From the cell containing the given text, extract its center point as [X, Y] coordinate. 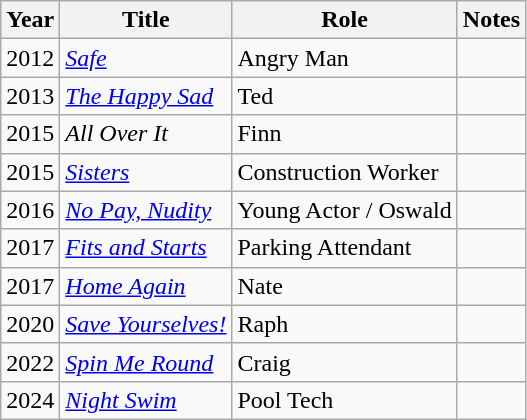
Ted [344, 96]
Construction Worker [344, 172]
Sisters [146, 172]
Fits and Starts [146, 248]
Save Yourselves! [146, 324]
Title [146, 20]
Night Swim [146, 400]
Nate [344, 286]
All Over It [146, 134]
Home Again [146, 286]
Spin Me Round [146, 362]
Safe [146, 58]
2020 [30, 324]
Finn [344, 134]
No Pay, Nudity [146, 210]
Pool Tech [344, 400]
2022 [30, 362]
Role [344, 20]
2013 [30, 96]
Notes [491, 20]
Craig [344, 362]
2024 [30, 400]
2016 [30, 210]
2012 [30, 58]
Year [30, 20]
The Happy Sad [146, 96]
Angry Man [344, 58]
Raph [344, 324]
Parking Attendant [344, 248]
Young Actor / Oswald [344, 210]
